Determine the [x, y] coordinate at the center of the cell enclosing the given text.  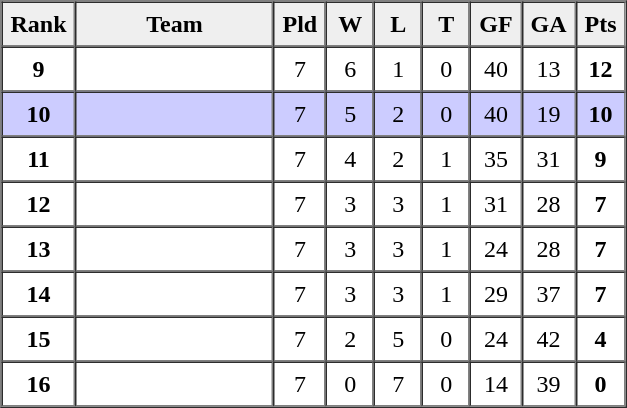
15 [39, 338]
L [398, 24]
Pld [300, 24]
11 [39, 158]
W [350, 24]
Team [175, 24]
37 [549, 294]
GA [549, 24]
Rank [39, 24]
29 [496, 294]
39 [549, 384]
42 [549, 338]
T [446, 24]
19 [549, 114]
Pts [601, 24]
GF [496, 24]
16 [39, 384]
6 [350, 68]
35 [496, 158]
